Detect which cell encompasses the target text, then output its [x, y] center coordinate. 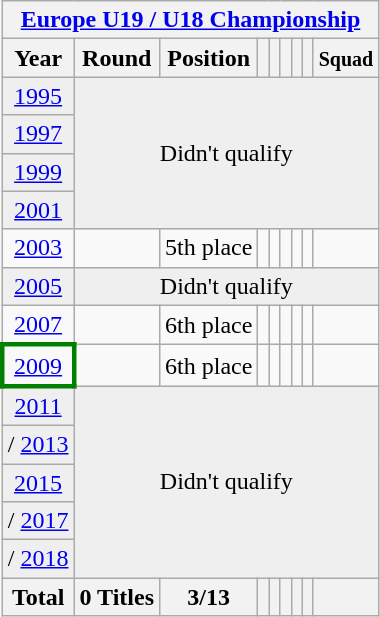
0 Titles [117, 597]
1995 [38, 96]
2009 [38, 366]
1997 [38, 134]
Europe U19 / U18 Championship [190, 20]
Year [38, 58]
Position [209, 58]
/ 2018 [38, 559]
2011 [38, 406]
5th place [209, 248]
Squad [346, 58]
3/13 [209, 597]
1999 [38, 172]
2001 [38, 210]
Total [38, 597]
2007 [38, 325]
/ 2017 [38, 521]
2003 [38, 248]
/ 2013 [38, 444]
2005 [38, 286]
Round [117, 58]
2015 [38, 483]
